Pinpoint the cell where the given text exists, returning its (x, y) midpoint coordinate. 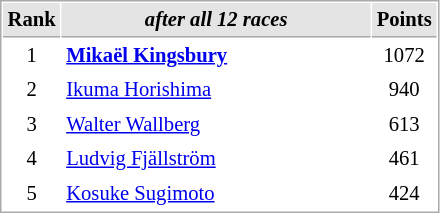
940 (404, 90)
Walter Wallberg (216, 124)
Kosuke Sugimoto (216, 194)
Mikaël Kingsbury (216, 56)
461 (404, 158)
3 (32, 124)
4 (32, 158)
613 (404, 124)
Rank (32, 20)
5 (32, 194)
after all 12 races (216, 20)
1 (32, 56)
Ikuma Horishima (216, 90)
424 (404, 194)
2 (32, 90)
Ludvig Fjällström (216, 158)
Points (404, 20)
1072 (404, 56)
